For the text-containing cell, return its midpoint in (x, y) coordinate format. 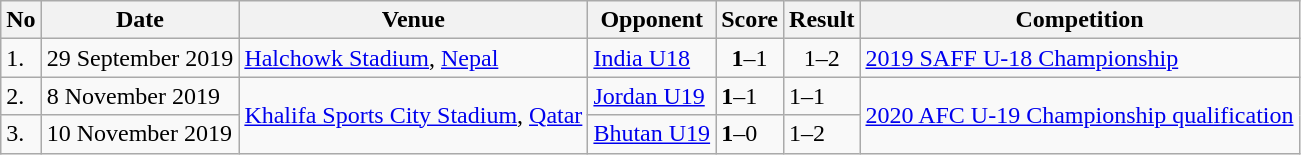
Halchowk Stadium, Nepal (414, 58)
Result (822, 20)
1. (21, 58)
2020 AFC U-19 Championship qualification (1080, 115)
10 November 2019 (140, 134)
1–0 (750, 134)
Date (140, 20)
2019 SAFF U-18 Championship (1080, 58)
Jordan U19 (652, 96)
Opponent (652, 20)
India U18 (652, 58)
Score (750, 20)
Khalifa Sports City Stadium, Qatar (414, 115)
Competition (1080, 20)
Venue (414, 20)
Bhutan U19 (652, 134)
2. (21, 96)
3. (21, 134)
8 November 2019 (140, 96)
No (21, 20)
29 September 2019 (140, 58)
